Pinpoint the cell where the given text exists, returning its [X, Y] midpoint coordinate. 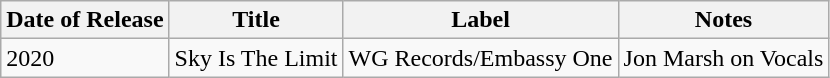
2020 [85, 58]
Notes [724, 20]
Sky Is The Limit [256, 58]
Label [480, 20]
Title [256, 20]
Date of Release [85, 20]
WG Records/Embassy One [480, 58]
Jon Marsh on Vocals [724, 58]
